Output the [x, y] coordinate of the center of the cell containing the given text.  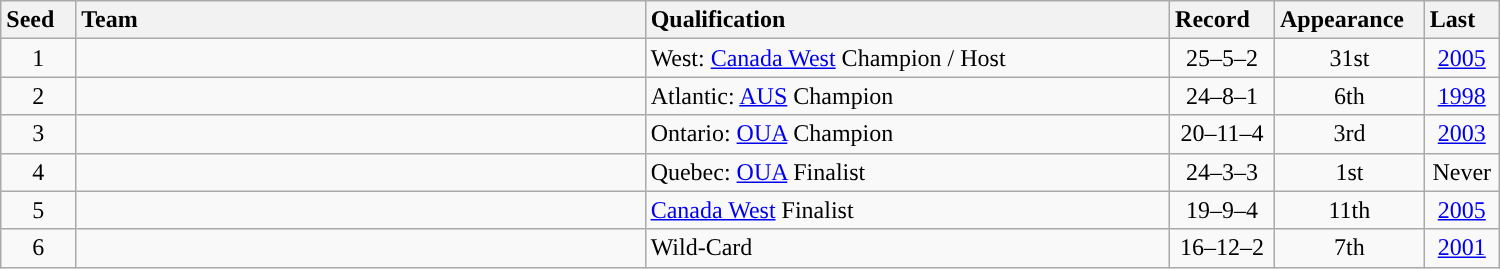
11th [1349, 210]
4 [38, 172]
Last [1462, 20]
6th [1349, 96]
Wild-Card [907, 248]
West: Canada West Champion / Host [907, 58]
31st [1349, 58]
Qualification [907, 20]
Seed [38, 20]
25–5–2 [1222, 58]
Never [1462, 172]
5 [38, 210]
Ontario: OUA Champion [907, 134]
2003 [1462, 134]
Quebec: OUA Finalist [907, 172]
Record [1222, 20]
3rd [1349, 134]
1 [38, 58]
16–12–2 [1222, 248]
19–9–4 [1222, 210]
20–11–4 [1222, 134]
24–3–3 [1222, 172]
2001 [1462, 248]
Appearance [1349, 20]
1998 [1462, 96]
Team [360, 20]
1st [1349, 172]
Canada West Finalist [907, 210]
24–8–1 [1222, 96]
3 [38, 134]
6 [38, 248]
7th [1349, 248]
2 [38, 96]
Atlantic: AUS Champion [907, 96]
